Pinpoint the cell where the given text exists, returning its (x, y) midpoint coordinate. 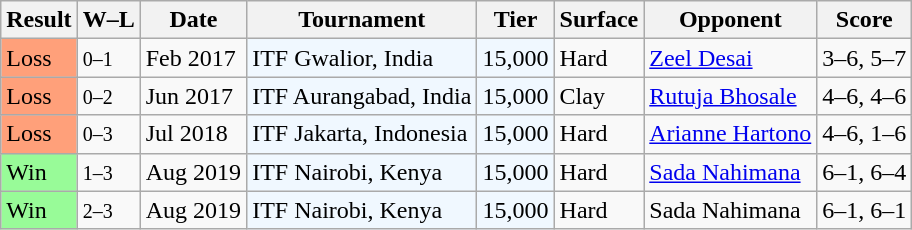
ITF Aurangabad, India (362, 96)
ITF Gwalior, India (362, 58)
Clay (599, 96)
4–6, 1–6 (864, 134)
ITF Jakarta, Indonesia (362, 134)
Jun 2017 (193, 96)
Arianne Hartono (730, 134)
1–3 (108, 172)
Jul 2018 (193, 134)
4–6, 4–6 (864, 96)
0–1 (108, 58)
2–3 (108, 210)
Result (39, 20)
3–6, 5–7 (864, 58)
Opponent (730, 20)
Tier (516, 20)
6–1, 6–1 (864, 210)
Zeel Desai (730, 58)
Tournament (362, 20)
0–2 (108, 96)
Feb 2017 (193, 58)
Rutuja Bhosale (730, 96)
W–L (108, 20)
0–3 (108, 134)
6–1, 6–4 (864, 172)
Date (193, 20)
Score (864, 20)
Surface (599, 20)
